Determine the [X, Y] coordinate at the center of the cell enclosing the given text.  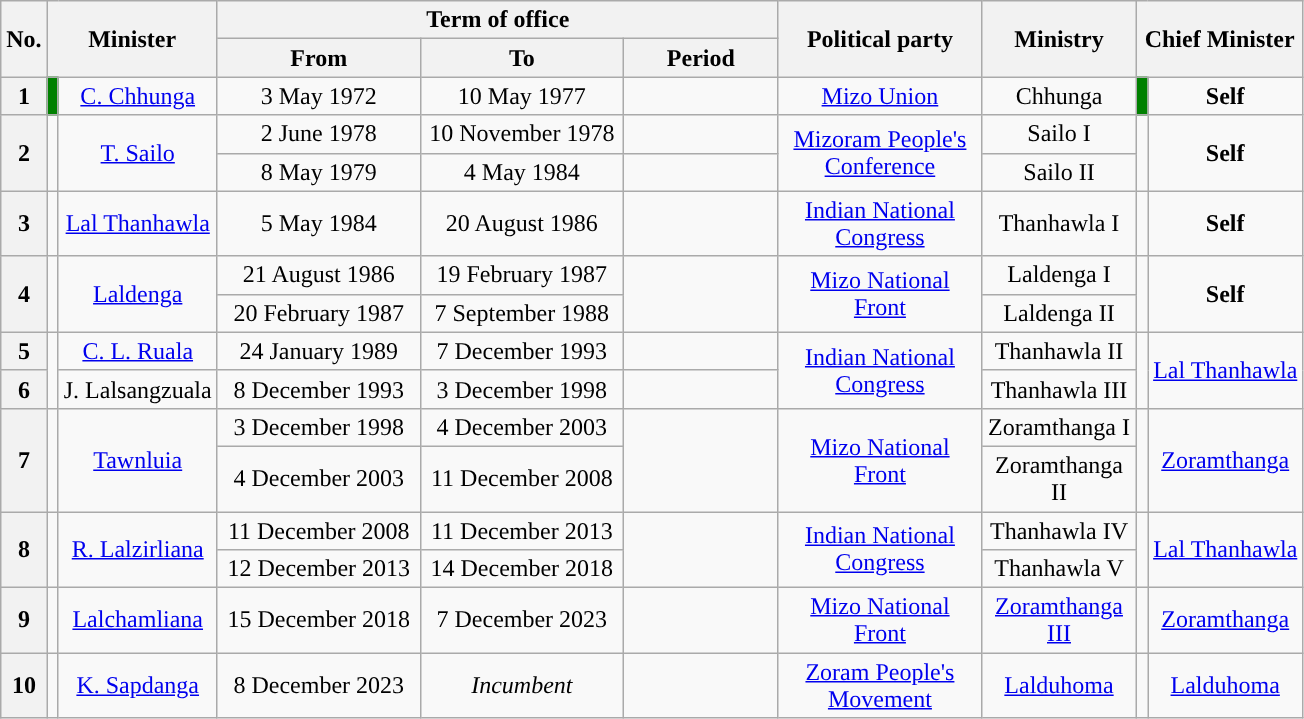
Tawnluia [138, 460]
2 June 1978 [318, 134]
12 December 2013 [318, 569]
Ministry [1058, 39]
Thanhawla V [1058, 569]
J. Lalsangzuala [138, 389]
Incumbent [522, 686]
10 November 1978 [522, 134]
5 May 1984 [318, 224]
4 [24, 294]
10 [24, 686]
Zoram People's Movement [880, 686]
Sailo II [1058, 172]
Minister [132, 39]
No. [24, 39]
6 [24, 389]
21 August 1986 [318, 275]
10 May 1977 [522, 96]
Thanhawla III [1058, 389]
8 May 1979 [318, 172]
11 December 2013 [522, 531]
To [522, 58]
K. Sapdanga [138, 686]
7 December 1993 [522, 351]
T. Sailo [138, 153]
Zoramthanga I [1058, 427]
Laldenga [138, 294]
15 December 2018 [318, 620]
19 February 1987 [522, 275]
3 [24, 224]
Chief Minister [1220, 39]
14 December 2018 [522, 569]
Political party [880, 39]
8 December 2023 [318, 686]
7 September 1988 [522, 313]
Mizoram People's Conference [880, 153]
7 [24, 460]
Laldenga I [1058, 275]
9 [24, 620]
8 [24, 550]
Laldenga II [1058, 313]
24 January 1989 [318, 351]
8 December 1993 [318, 389]
5 [24, 351]
4 May 1984 [522, 172]
7 December 2023 [522, 620]
R. Lalzirliana [138, 550]
Thanhawla IV [1058, 531]
Thanhawla II [1058, 351]
C. L. Ruala [138, 351]
Sailo I [1058, 134]
Zoramthanga III [1058, 620]
3 May 1972 [318, 96]
2 [24, 153]
Thanhawla I [1058, 224]
Zoramthanga II [1058, 478]
C. Chhunga [138, 96]
Chhunga [1058, 96]
Lalchamliana [138, 620]
Mizo Union [880, 96]
Term of office [498, 20]
20 August 1986 [522, 224]
1 [24, 96]
20 February 1987 [318, 313]
Period [700, 58]
From [318, 58]
